Find where the given text appears and provide that cell's center as (X, Y) coordinate. 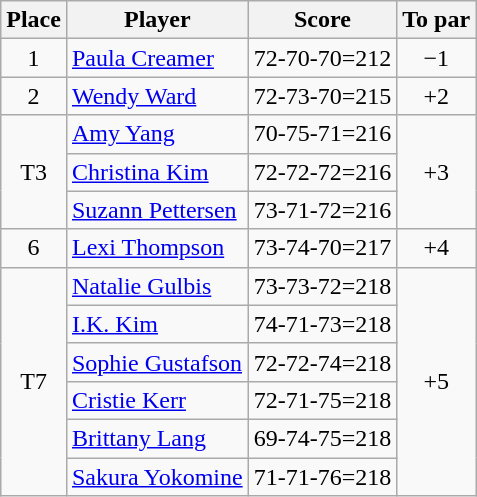
74-71-73=218 (322, 324)
Amy Yang (157, 134)
72-72-72=216 (322, 172)
Score (322, 20)
Sakura Yokomine (157, 477)
Christina Kim (157, 172)
Player (157, 20)
Paula Creamer (157, 58)
I.K. Kim (157, 324)
−1 (436, 58)
+5 (436, 381)
Brittany Lang (157, 438)
Lexi Thompson (157, 248)
72-73-70=215 (322, 96)
70-75-71=216 (322, 134)
Natalie Gulbis (157, 286)
To par (436, 20)
Cristie Kerr (157, 400)
2 (34, 96)
1 (34, 58)
72-71-75=218 (322, 400)
T7 (34, 381)
+4 (436, 248)
69-74-75=218 (322, 438)
72-72-74=218 (322, 362)
Place (34, 20)
71-71-76=218 (322, 477)
72-70-70=212 (322, 58)
Sophie Gustafson (157, 362)
+2 (436, 96)
T3 (34, 172)
Wendy Ward (157, 96)
6 (34, 248)
+3 (436, 172)
Suzann Pettersen (157, 210)
73-71-72=216 (322, 210)
73-73-72=218 (322, 286)
73-74-70=217 (322, 248)
